For the text-containing cell, return its midpoint in (x, y) coordinate format. 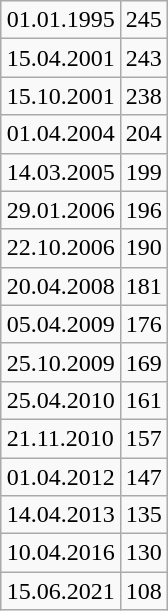
01.04.2012 (60, 477)
245 (144, 20)
135 (144, 515)
161 (144, 400)
108 (144, 591)
190 (144, 248)
243 (144, 58)
25.10.2009 (60, 362)
130 (144, 553)
176 (144, 324)
21.11.2010 (60, 438)
157 (144, 438)
29.01.2006 (60, 210)
14.03.2005 (60, 172)
25.04.2010 (60, 400)
01.04.2004 (60, 134)
204 (144, 134)
199 (144, 172)
22.10.2006 (60, 248)
01.01.1995 (60, 20)
14.04.2013 (60, 515)
15.06.2021 (60, 591)
238 (144, 96)
15.04.2001 (60, 58)
05.04.2009 (60, 324)
15.10.2001 (60, 96)
196 (144, 210)
147 (144, 477)
181 (144, 286)
10.04.2016 (60, 553)
20.04.2008 (60, 286)
169 (144, 362)
